Provide the [x, y] coordinate of the cell's center where the given text is located.  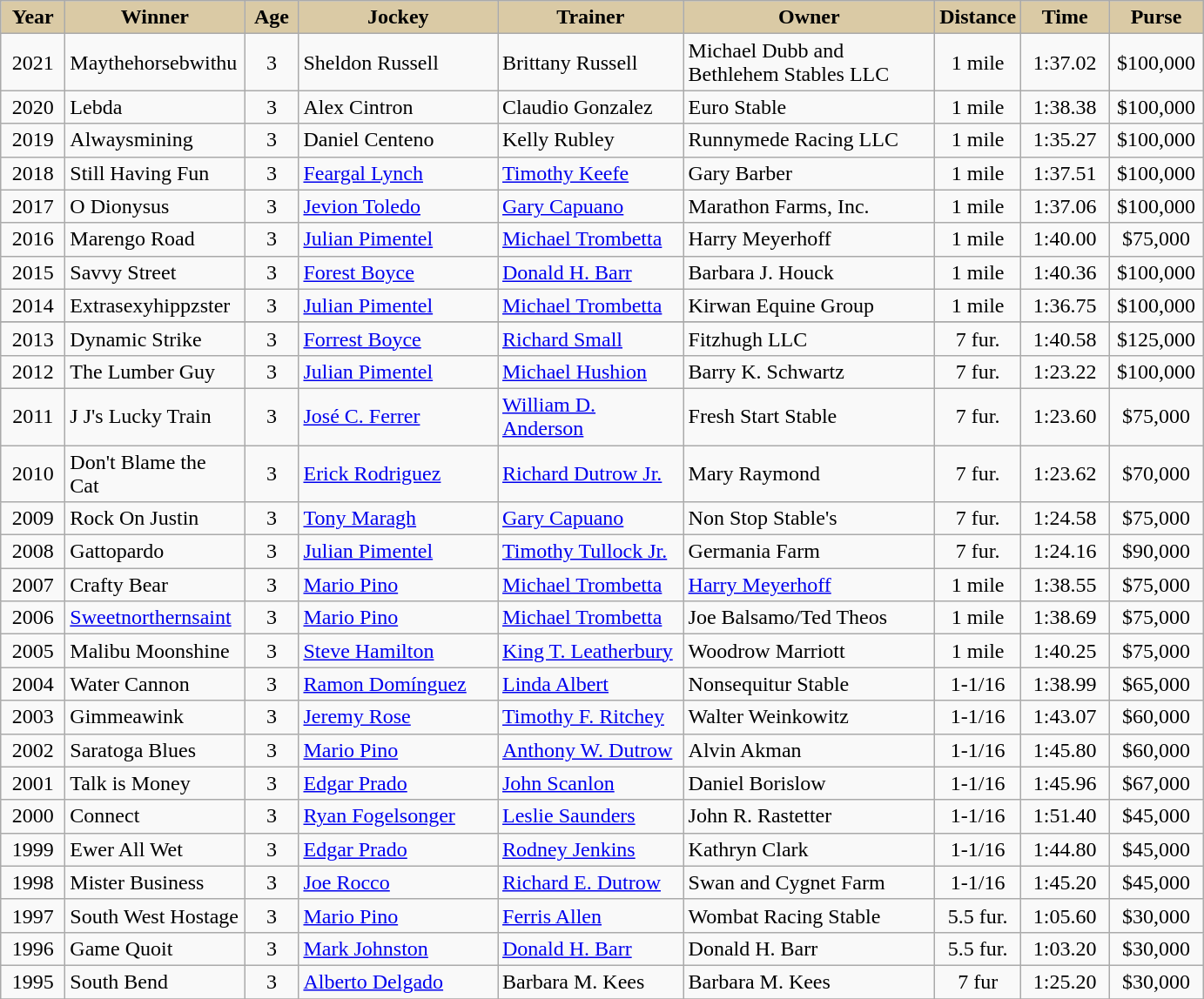
Talk is Money [155, 783]
Jockey [399, 17]
1:35.27 [1066, 140]
$70,000 [1156, 473]
2000 [33, 816]
Owner [810, 17]
Lebda [155, 107]
Mark Johnston [399, 949]
Game Quoit [155, 949]
1:44.80 [1066, 849]
Erick Rodriguez [399, 473]
2019 [33, 140]
Walter Weinkowitz [810, 717]
1:40.58 [1066, 339]
1:38.38 [1066, 107]
Savvy Street [155, 272]
1:45.80 [1066, 750]
7 fur [979, 982]
Michael Dubb and Bethlehem Stables LLC [810, 63]
1:40.25 [1066, 651]
2002 [33, 750]
2021 [33, 63]
Runnymede Racing LLC [810, 140]
Alex Cintron [399, 107]
Barbara J. Houck [810, 272]
Anthony W. Dutrow [591, 750]
1:43.07 [1066, 717]
Richard Small [591, 339]
Still Having Fun [155, 173]
1:25.20 [1066, 982]
Trainer [591, 17]
2008 [33, 552]
1:38.69 [1066, 618]
Joe Balsamo/Ted Theos [810, 618]
1996 [33, 949]
Tony Maragh [399, 519]
Kelly Rubley [591, 140]
2014 [33, 305]
1:03.20 [1066, 949]
$90,000 [1156, 552]
Gary Barber [810, 173]
Steve Hamilton [399, 651]
Maythehorsebwithu [155, 63]
Barry K. Schwartz [810, 372]
Ramon Domínguez [399, 684]
José C. Ferrer [399, 416]
$67,000 [1156, 783]
Extrasexyhippzster [155, 305]
Timothy F. Ritchey [591, 717]
1997 [33, 915]
The Lumber Guy [155, 372]
Marathon Farms, Inc. [810, 206]
Mary Raymond [810, 473]
Mister Business [155, 882]
1998 [33, 882]
J J's Lucky Train [155, 416]
South West Hostage [155, 915]
1:24.16 [1066, 552]
1:05.60 [1066, 915]
1:38.99 [1066, 684]
Age [272, 17]
1:23.62 [1066, 473]
Dynamic Strike [155, 339]
1:45.96 [1066, 783]
South Bend [155, 982]
Woodrow Marriott [810, 651]
2009 [33, 519]
Ryan Fogelsonger [399, 816]
2010 [33, 473]
1:45.20 [1066, 882]
Gattopardo [155, 552]
Jeremy Rose [399, 717]
Michael Hushion [591, 372]
1995 [33, 982]
1:23.60 [1066, 416]
Forest Boyce [399, 272]
Richard Dutrow Jr. [591, 473]
John R. Rastetter [810, 816]
Sweetnorthernsaint [155, 618]
Winner [155, 17]
Euro Stable [810, 107]
Nonsequitur Stable [810, 684]
Ewer All Wet [155, 849]
Ferris Allen [591, 915]
Malibu Moonshine [155, 651]
1:51.40 [1066, 816]
King T. Leatherbury [591, 651]
2015 [33, 272]
1:36.75 [1066, 305]
Daniel Borislow [810, 783]
Distance [979, 17]
Alvin Akman [810, 750]
1:37.06 [1066, 206]
2003 [33, 717]
Timothy Tullock Jr. [591, 552]
Alwaysmining [155, 140]
1:38.55 [1066, 585]
Sheldon Russell [399, 63]
Purse [1156, 17]
1:37.02 [1066, 63]
Crafty Bear [155, 585]
Forrest Boyce [399, 339]
Claudio Gonzalez [591, 107]
Germania Farm [810, 552]
2001 [33, 783]
2018 [33, 173]
1999 [33, 849]
Connect [155, 816]
Water Cannon [155, 684]
Richard E. Dutrow [591, 882]
Don't Blame the Cat [155, 473]
2013 [33, 339]
2012 [33, 372]
2006 [33, 618]
Time [1066, 17]
$125,000 [1156, 339]
Fitzhugh LLC [810, 339]
Marengo Road [155, 239]
Linda Albert [591, 684]
$65,000 [1156, 684]
2016 [33, 239]
Feargal Lynch [399, 173]
Leslie Saunders [591, 816]
Daniel Centeno [399, 140]
John Scanlon [591, 783]
Kirwan Equine Group [810, 305]
Non Stop Stable's [810, 519]
Swan and Cygnet Farm [810, 882]
Fresh Start Stable [810, 416]
Kathryn Clark [810, 849]
Jevion Toledo [399, 206]
O Dionysus [155, 206]
2004 [33, 684]
Rodney Jenkins [591, 849]
Year [33, 17]
2011 [33, 416]
Joe Rocco [399, 882]
Brittany Russell [591, 63]
2007 [33, 585]
Alberto Delgado [399, 982]
1:23.22 [1066, 372]
1:24.58 [1066, 519]
1:40.36 [1066, 272]
2020 [33, 107]
Saratoga Blues [155, 750]
2017 [33, 206]
1:37.51 [1066, 173]
William D. Anderson [591, 416]
2005 [33, 651]
Wombat Racing Stable [810, 915]
Timothy Keefe [591, 173]
Gimmeawink [155, 717]
1:40.00 [1066, 239]
Rock On Justin [155, 519]
